Output the [X, Y] coordinate of the center of the cell containing the given text.  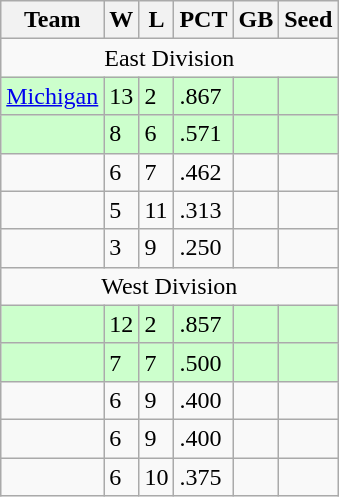
.571 [204, 134]
3 [122, 248]
W [122, 20]
West Division [170, 286]
11 [156, 210]
PCT [204, 20]
10 [156, 477]
L [156, 20]
East Division [170, 58]
.500 [204, 362]
.462 [204, 172]
Team [52, 20]
13 [122, 96]
8 [122, 134]
12 [122, 324]
.857 [204, 324]
5 [122, 210]
Seed [308, 20]
.867 [204, 96]
.375 [204, 477]
Michigan [52, 96]
.313 [204, 210]
.250 [204, 248]
GB [256, 20]
